Provide the (x, y) coordinate of the cell's center where the given text is located.  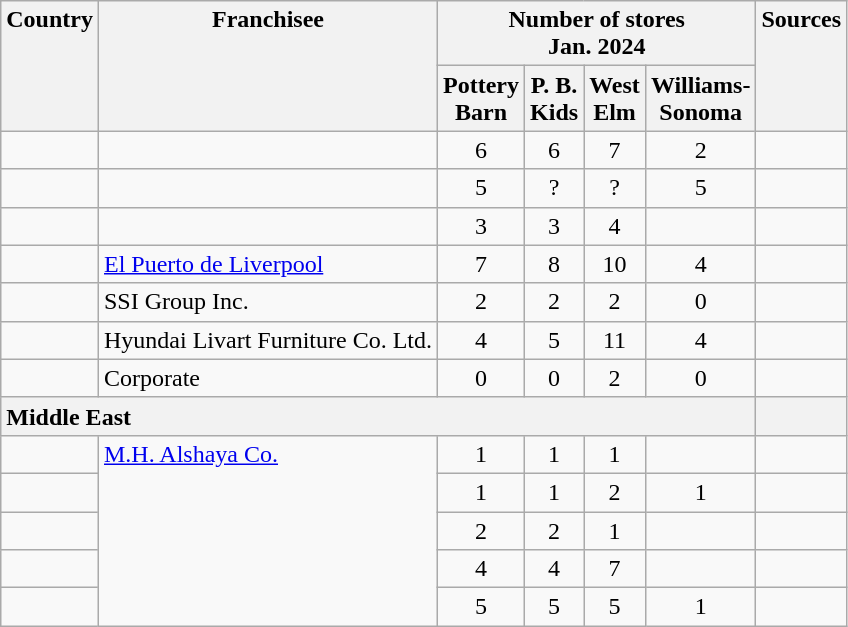
Middle East (378, 416)
PotteryBarn (482, 98)
Williams-Sonoma (700, 98)
10 (615, 264)
Number of storesJan. 2024 (597, 34)
Franchisee (268, 66)
8 (554, 264)
Country (50, 66)
11 (615, 340)
P. B.Kids (554, 98)
Sources (802, 66)
WestElm (615, 98)
El Puerto de Liverpool (268, 264)
M.H. Alshaya Co. (268, 530)
Hyundai Livart Furniture Co. Ltd. (268, 340)
SSI Group Inc. (268, 302)
Corporate (268, 378)
